Return (x, y) of the center of cell containing provided text 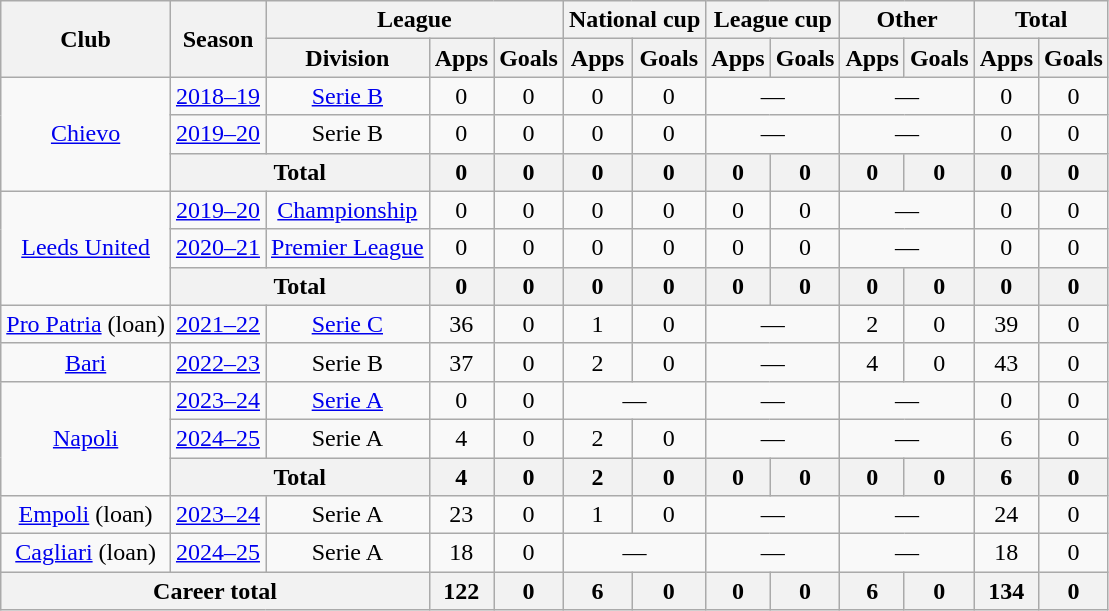
Serie C (348, 324)
Premier League (348, 248)
43 (1006, 362)
37 (461, 362)
Empoli (loan) (86, 515)
Season (218, 39)
Pro Patria (loan) (86, 324)
122 (461, 591)
Leeds United (86, 248)
2022–23 (218, 362)
National cup (634, 20)
Career total (215, 591)
23 (461, 515)
Chievo (86, 134)
Club (86, 39)
2020–21 (218, 248)
24 (1006, 515)
Napoli (86, 438)
2021–22 (218, 324)
League cup (773, 20)
39 (1006, 324)
Other (907, 20)
2018–19 (218, 96)
134 (1006, 591)
Cagliari (loan) (86, 553)
36 (461, 324)
Division (348, 58)
Bari (86, 362)
League (415, 20)
Championship (348, 210)
